Identify which cell holds the provided text, then report its (x, y) central coordinate. 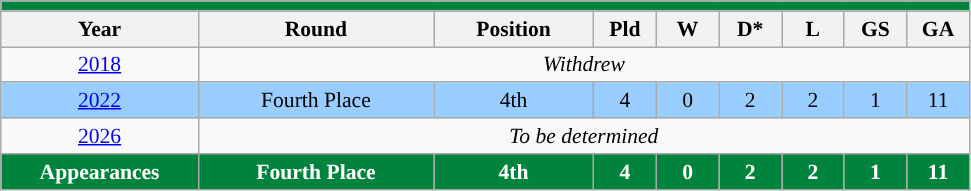
GA (938, 29)
Round (316, 29)
2022 (100, 101)
Position (514, 29)
D* (750, 29)
Withdrew (584, 65)
Appearances (100, 172)
2018 (100, 65)
Year (100, 29)
2026 (100, 136)
GS (876, 29)
L (814, 29)
To be determined (584, 136)
W (688, 29)
Pld (626, 29)
